Output the (x, y) coordinate of the center of the cell containing the given text.  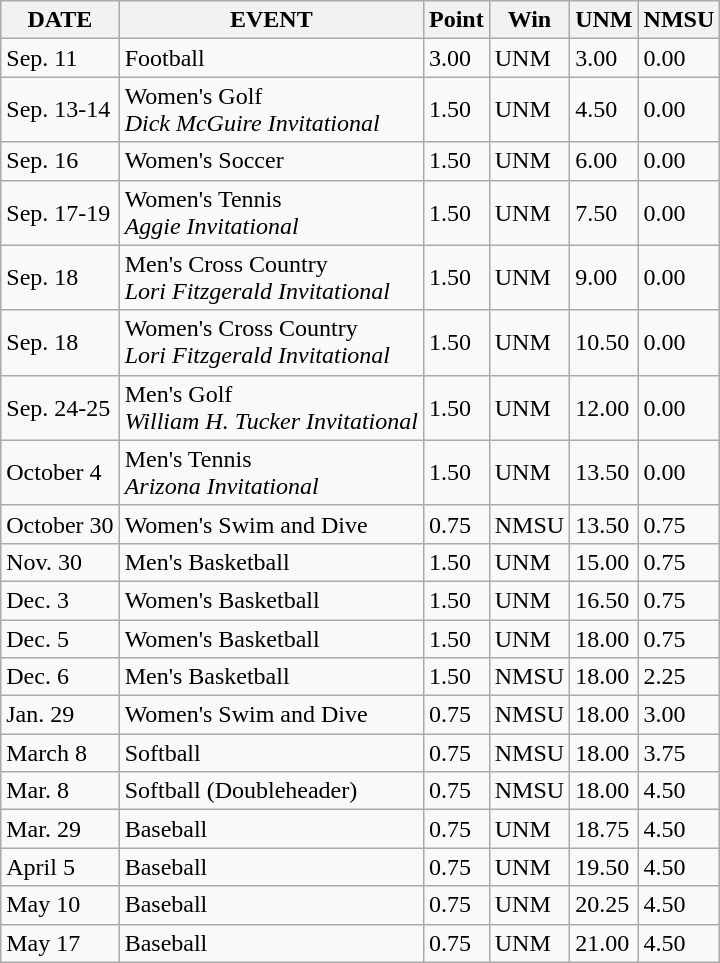
Sep. 24-25 (60, 408)
Dec. 6 (60, 677)
DATE (60, 20)
21.00 (604, 943)
May 10 (60, 905)
20.25 (604, 905)
3.75 (679, 753)
Women's GolfDick McGuire Invitational (271, 110)
Softball (271, 753)
Mar. 8 (60, 791)
October 4 (60, 472)
Sep. 16 (60, 161)
May 17 (60, 943)
Softball (Doubleheader) (271, 791)
Women's Cross CountryLori Fitzgerald Invitational (271, 342)
Football (271, 58)
Sep. 11 (60, 58)
16.50 (604, 600)
Dec. 5 (60, 639)
19.50 (604, 867)
Men's Cross CountryLori Fitzgerald Invitational (271, 278)
March 8 (60, 753)
Women's TennisAggie Invitational (271, 212)
Jan. 29 (60, 715)
Women's Soccer (271, 161)
18.75 (604, 829)
10.50 (604, 342)
12.00 (604, 408)
Mar. 29 (60, 829)
Sep. 13-14 (60, 110)
6.00 (604, 161)
Point (456, 20)
Sep. 17-19 (60, 212)
15.00 (604, 562)
April 5 (60, 867)
9.00 (604, 278)
2.25 (679, 677)
Men's GolfWilliam H. Tucker Invitational (271, 408)
Win (529, 20)
October 30 (60, 524)
Men's TennisArizona Invitational (271, 472)
Dec. 3 (60, 600)
7.50 (604, 212)
EVENT (271, 20)
Nov. 30 (60, 562)
